Capture the cell that displays the provided text and extract its (X, Y) central coordinate. 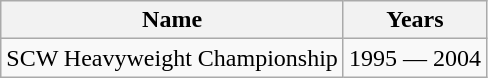
Years (414, 20)
SCW Heavyweight Championship (172, 58)
Name (172, 20)
1995 — 2004 (414, 58)
